Search for the cell housing the specified text and yield its [x, y] center coordinate. 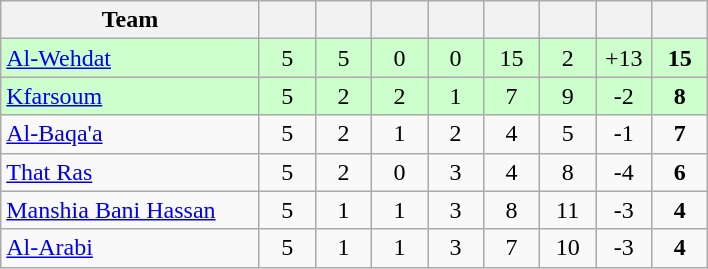
10 [568, 248]
That Ras [130, 172]
+13 [624, 58]
11 [568, 210]
Al-Wehdat [130, 58]
9 [568, 96]
Al-Arabi [130, 248]
6 [680, 172]
-4 [624, 172]
-2 [624, 96]
-1 [624, 134]
Manshia Bani Hassan [130, 210]
Team [130, 20]
Al-Baqa'a [130, 134]
Kfarsoum [130, 96]
